Scan for the cell matching the given text and deliver its (X, Y) coordinate at center. 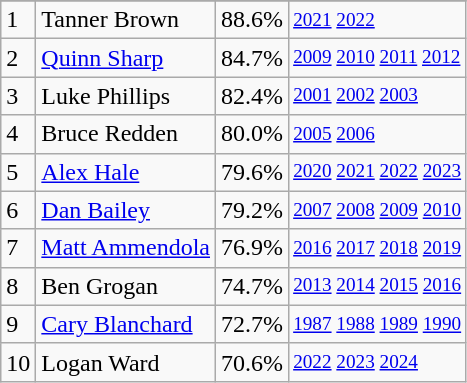
10 (18, 362)
2001 2002 2003 (378, 96)
84.7% (252, 58)
Alex Hale (126, 172)
79.6% (252, 172)
Bruce Redden (126, 134)
3 (18, 96)
2005 2006 (378, 134)
2 (18, 58)
88.6% (252, 20)
79.2% (252, 210)
2022 2023 2024 (378, 362)
Cary Blanchard (126, 324)
6 (18, 210)
2009 2010 2011 2012 (378, 58)
80.0% (252, 134)
5 (18, 172)
4 (18, 134)
2021 2022 (378, 20)
72.7% (252, 324)
Logan Ward (126, 362)
2016 2017 2018 2019 (378, 248)
1987 1988 1989 1990 (378, 324)
74.7% (252, 286)
76.9% (252, 248)
2013 2014 2015 2016 (378, 286)
9 (18, 324)
Ben Grogan (126, 286)
Dan Bailey (126, 210)
Quinn Sharp (126, 58)
82.4% (252, 96)
Tanner Brown (126, 20)
8 (18, 286)
7 (18, 248)
2007 2008 2009 2010 (378, 210)
70.6% (252, 362)
2020 2021 2022 2023 (378, 172)
Matt Ammendola (126, 248)
1 (18, 20)
Luke Phillips (126, 96)
